Find where the given text appears and provide that cell's center as (X, Y) coordinate. 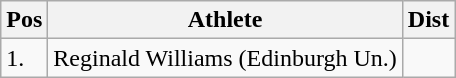
1. (24, 58)
Athlete (226, 20)
Dist (428, 20)
Reginald Williams (Edinburgh Un.) (226, 58)
Pos (24, 20)
